Provide the [x, y] coordinate of the cell's center where the given text is located.  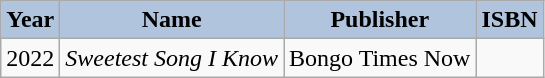
Bongo Times Now [380, 58]
Sweetest Song I Know [172, 58]
ISBN [510, 20]
2022 [30, 58]
Publisher [380, 20]
Name [172, 20]
Year [30, 20]
